Search for the cell housing the specified text and yield its (X, Y) center coordinate. 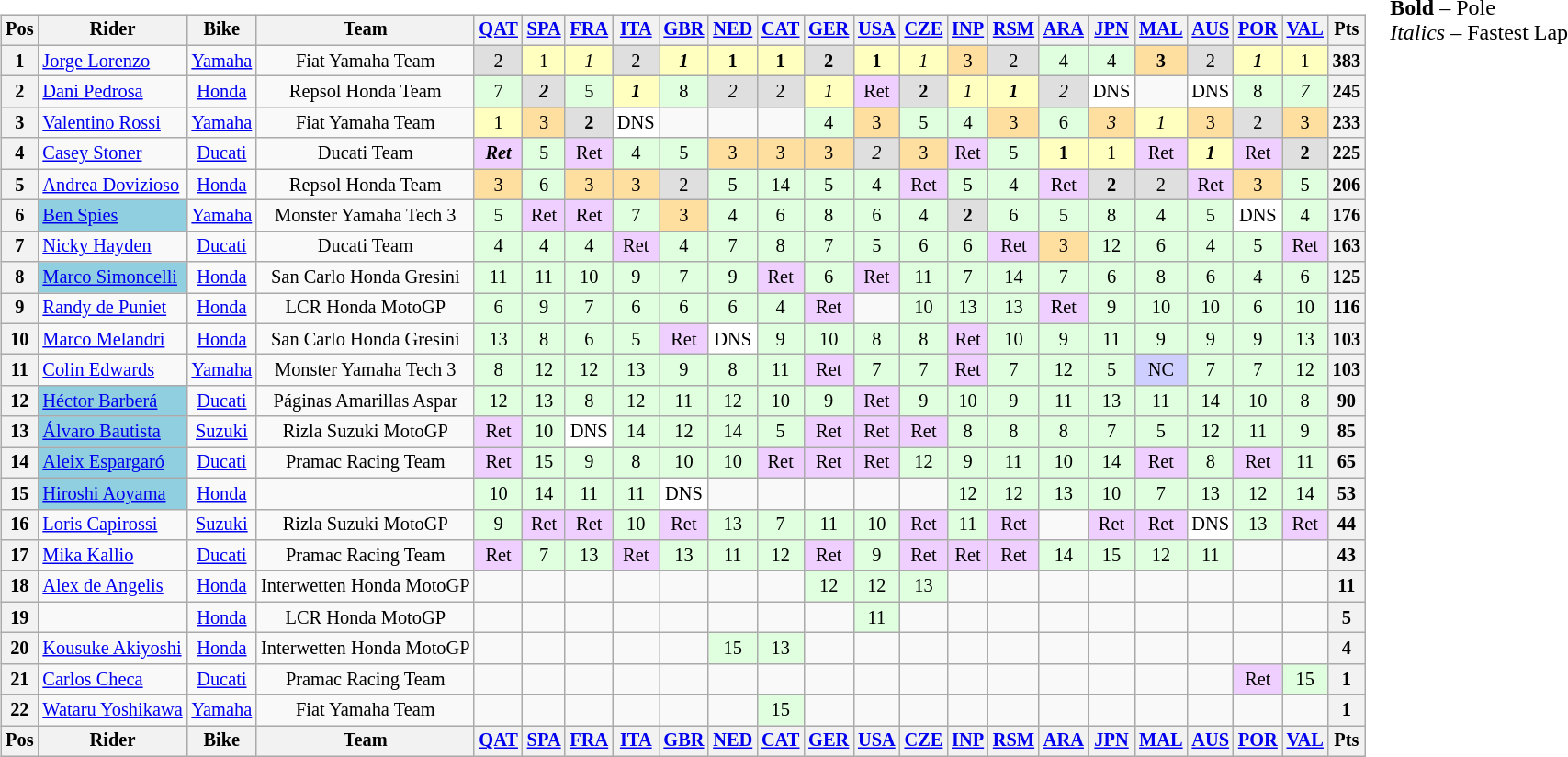
21 (19, 679)
53 (1347, 493)
206 (1347, 185)
225 (1347, 153)
Carlos Checa (112, 679)
Wataru Yoshikawa (112, 710)
Casey Stoner (112, 153)
Marco Melandri (112, 339)
65 (1347, 463)
163 (1347, 246)
245 (1347, 92)
Hiroshi Aoyama (112, 493)
85 (1347, 432)
NC (1161, 370)
Marco Simoncelli (112, 277)
Alex de Angelis (112, 586)
116 (1347, 309)
19 (19, 617)
383 (1347, 61)
125 (1347, 277)
Dani Pedrosa (112, 92)
Ben Spies (112, 216)
Andrea Dovizioso (112, 185)
Randy de Puniet (112, 309)
Mika Kallio (112, 556)
18 (19, 586)
Valentino Rossi (112, 123)
Álvaro Bautista (112, 432)
22 (19, 710)
Héctor Barberá (112, 401)
Páginas Amarillas Aspar (366, 401)
20 (19, 649)
Loris Capirossi (112, 525)
Aleix Espargaró (112, 463)
17 (19, 556)
233 (1347, 123)
90 (1347, 401)
44 (1347, 525)
16 (19, 525)
Kousuke Akiyoshi (112, 649)
176 (1347, 216)
Nicky Hayden (112, 246)
43 (1347, 556)
Jorge Lorenzo (112, 61)
Colin Edwards (112, 370)
